Determine the (x, y) coordinate at the center of the cell enclosing the given text.  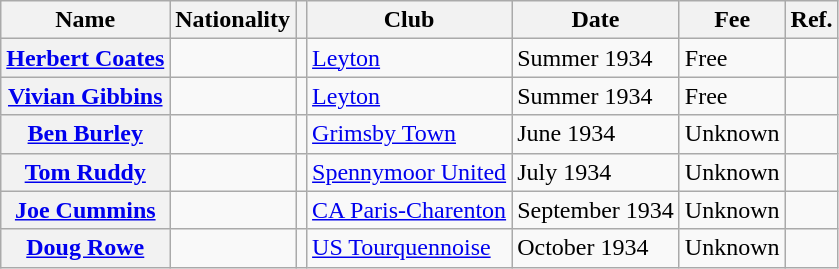
Herbert Coates (86, 58)
September 1934 (596, 210)
Ben Burley (86, 134)
Ref. (812, 20)
October 1934 (596, 248)
Club (410, 20)
CA Paris-Charenton (410, 210)
Name (86, 20)
Date (596, 20)
Spennymoor United (410, 172)
Tom Ruddy (86, 172)
July 1934 (596, 172)
Fee (732, 20)
US Tourquennoise (410, 248)
Nationality (233, 20)
Doug Rowe (86, 248)
Grimsby Town (410, 134)
Vivian Gibbins (86, 96)
June 1934 (596, 134)
Joe Cummins (86, 210)
